For the text-containing cell, return its midpoint in [x, y] coordinate format. 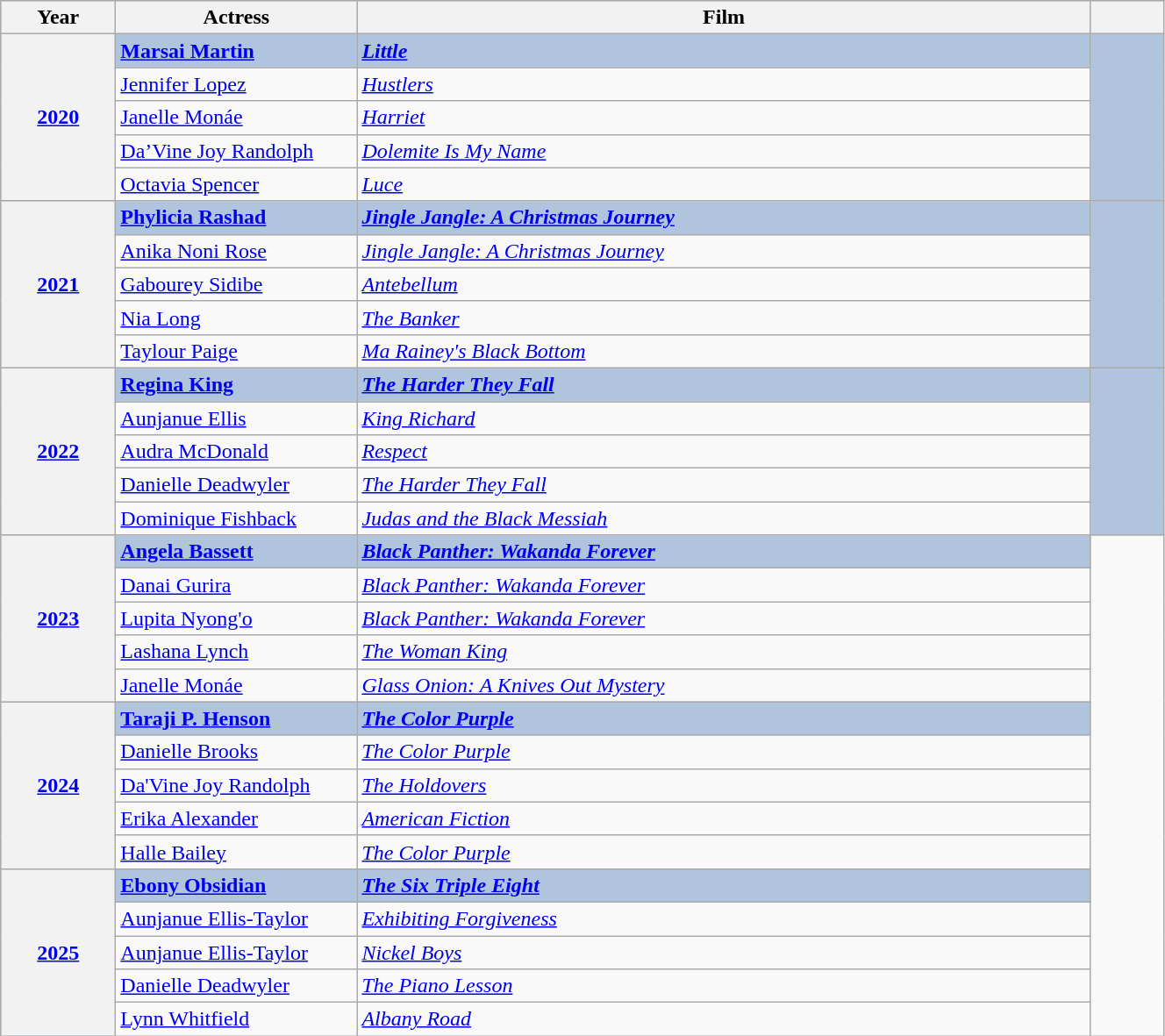
American Fiction [725, 818]
Dominique Fishback [237, 518]
2025 [58, 952]
Lupita Nyong'o [237, 618]
Taraji P. Henson [237, 718]
Da'Vine Joy Randolph [237, 785]
Year [58, 18]
The Six Triple Eight [725, 885]
Nia Long [237, 318]
2024 [58, 785]
Actress [237, 18]
Film [725, 18]
Aunjanue Ellis [237, 418]
Ebony Obsidian [237, 885]
Judas and the Black Messiah [725, 518]
The Banker [725, 318]
2022 [58, 451]
2021 [58, 284]
Jennifer Lopez [237, 84]
King Richard [725, 418]
Phylicia Rashad [237, 218]
Halle Bailey [237, 852]
Angela Bassett [237, 552]
Taylour Paige [237, 351]
Marsai Martin [237, 51]
Audra McDonald [237, 452]
Erika Alexander [237, 818]
Da’Vine Joy Randolph [237, 151]
The Piano Lesson [725, 986]
The Woman King [725, 652]
2020 [58, 118]
Hustlers [725, 84]
Danielle Brooks [237, 752]
Regina King [237, 384]
Gabourey Sidibe [237, 284]
Glass Onion: A Knives Out Mystery [725, 685]
Lashana Lynch [237, 652]
Albany Road [725, 1019]
Danai Gurira [237, 585]
Dolemite Is My Name [725, 151]
Ma Rainey's Black Bottom [725, 351]
Octavia Spencer [237, 184]
Nickel Boys [725, 952]
The Holdovers [725, 785]
Lynn Whitfield [237, 1019]
Little [725, 51]
Luce [725, 184]
Exhibiting Forgiveness [725, 918]
Respect [725, 452]
Harriet [725, 118]
Antebellum [725, 284]
Anika Noni Rose [237, 251]
2023 [58, 618]
